Find where the given text appears and provide that cell's center as (x, y) coordinate. 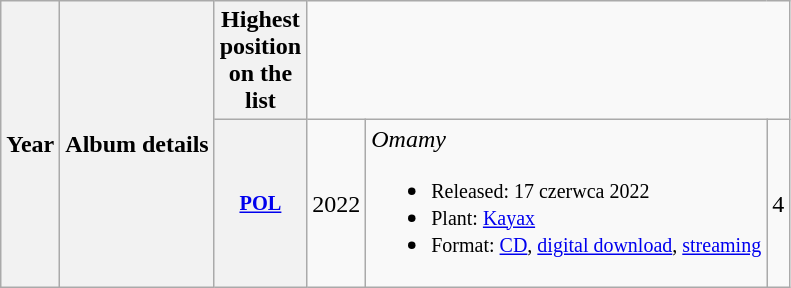
Album details (137, 144)
OmamyReleased: 17 czerwca 2022Plant: KayaxFormat: CD, digital download, streaming (566, 204)
Year (30, 144)
Highest position on the list (260, 60)
4 (778, 204)
2022 (336, 204)
POL (260, 204)
